Detect which cell encompasses the target text, then output its [x, y] center coordinate. 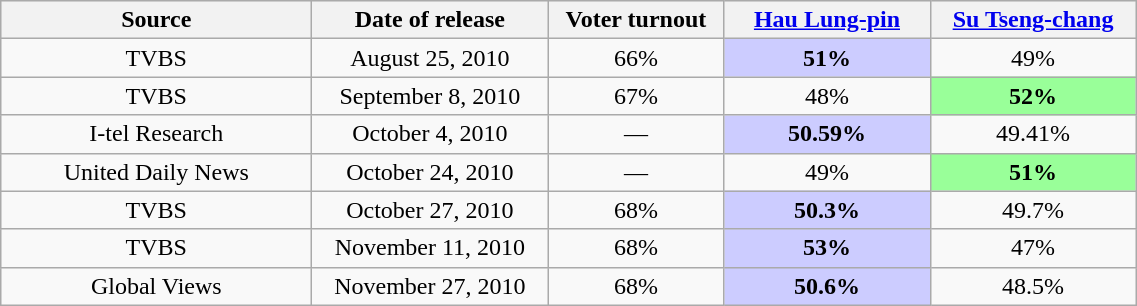
October 24, 2010 [430, 172]
50.6% [827, 286]
November 11, 2010 [430, 248]
Voter turnout [636, 20]
Hau Lung-pin [827, 20]
53% [827, 248]
United Daily News [156, 172]
November 27, 2010 [430, 286]
September 8, 2010 [430, 96]
Date of release [430, 20]
48% [827, 96]
49.41% [1033, 134]
49.7% [1033, 210]
Global Views [156, 286]
August 25, 2010 [430, 58]
48.5% [1033, 286]
I-tel Research [156, 134]
66% [636, 58]
Su Tseng-chang [1033, 20]
50.59% [827, 134]
October 4, 2010 [430, 134]
October 27, 2010 [430, 210]
47% [1033, 248]
50.3% [827, 210]
52% [1033, 96]
Source [156, 20]
67% [636, 96]
